For the text-containing cell, return its midpoint in (x, y) coordinate format. 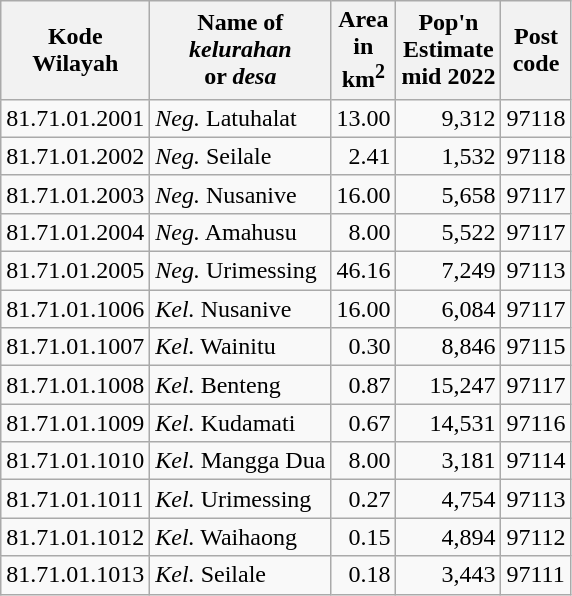
46.16 (364, 271)
Kel. Benteng (240, 385)
14,531 (448, 423)
Kel. Nusanive (240, 309)
4,894 (448, 537)
7,249 (448, 271)
Kel. Mangga Dua (240, 461)
Pop'nEstimatemid 2022 (448, 50)
0.67 (364, 423)
9,312 (448, 118)
2.41 (364, 156)
5,658 (448, 194)
97115 (536, 347)
13.00 (364, 118)
81.71.01.1006 (76, 309)
81.71.01.1012 (76, 537)
0.27 (364, 499)
Kode Wilayah (76, 50)
0.30 (364, 347)
81.71.01.1013 (76, 575)
3,181 (448, 461)
Kel. Kudamati (240, 423)
Kel. Waihaong (240, 537)
81.71.01.1009 (76, 423)
0.87 (364, 385)
5,522 (448, 232)
97116 (536, 423)
81.71.01.2003 (76, 194)
3,443 (448, 575)
Neg. Seilale (240, 156)
81.71.01.2002 (76, 156)
Neg. Urimessing (240, 271)
Name ofkelurahanor desa (240, 50)
Kel. Seilale (240, 575)
0.18 (364, 575)
81.71.01.1007 (76, 347)
Neg. Nusanive (240, 194)
Kel. Urimessing (240, 499)
Postcode (536, 50)
81.71.01.1008 (76, 385)
6,084 (448, 309)
0.15 (364, 537)
97111 (536, 575)
Neg. Amahusu (240, 232)
97114 (536, 461)
1,532 (448, 156)
15,247 (448, 385)
Neg. Latuhalat (240, 118)
8,846 (448, 347)
81.71.01.2005 (76, 271)
81.71.01.1010 (76, 461)
81.71.01.1011 (76, 499)
97112 (536, 537)
4,754 (448, 499)
Kel. Wainitu (240, 347)
Area inkm2 (364, 50)
81.71.01.2004 (76, 232)
81.71.01.2001 (76, 118)
